Locate the cell with the specified text and output its [x, y] center coordinate. 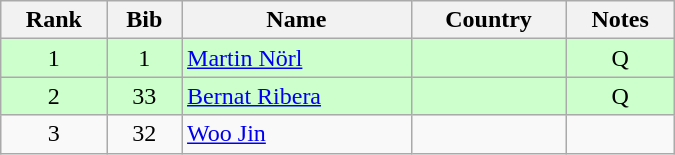
Rank [54, 20]
Bernat Ribera [297, 96]
2 [54, 96]
33 [144, 96]
32 [144, 134]
3 [54, 134]
Country [488, 20]
Notes [620, 20]
Name [297, 20]
Bib [144, 20]
Woo Jin [297, 134]
Martin Nörl [297, 58]
